Extract the (X, Y) coordinate from the center of the cell holding the provided text.  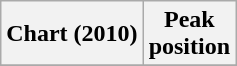
Chart (2010) (72, 34)
Peakposition (189, 34)
